For the text-containing cell, return its midpoint in (x, y) coordinate format. 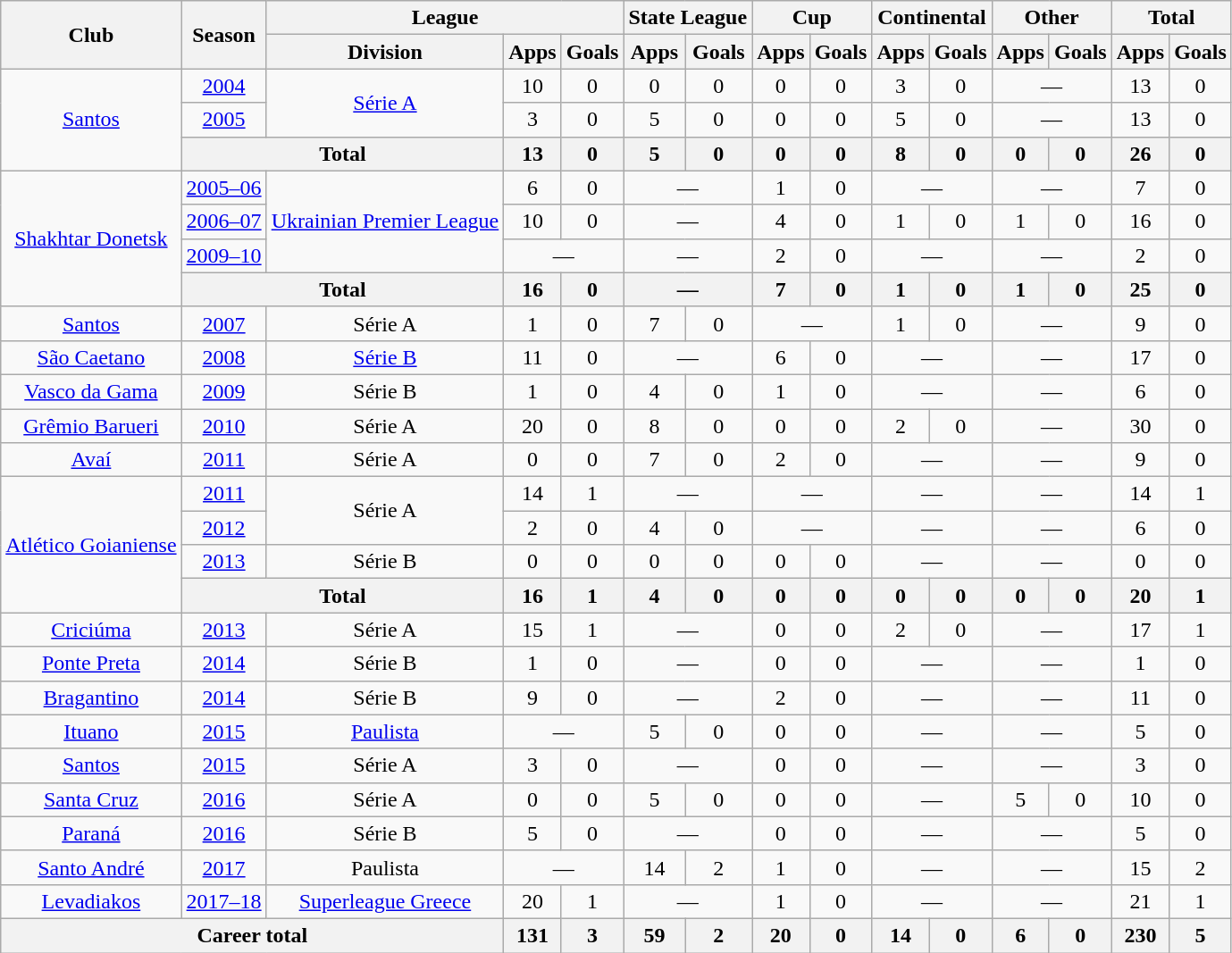
Shakhtar Donetsk (91, 238)
26 (1140, 154)
2017 (223, 867)
Club (91, 35)
59 (654, 935)
2006–07 (223, 222)
2007 (223, 323)
2009 (223, 391)
Criciúma (91, 630)
2017–18 (223, 901)
25 (1140, 289)
State League (688, 18)
Other (1052, 18)
2008 (223, 357)
Bragantino (91, 698)
2004 (223, 86)
Ituano (91, 731)
2005 (223, 120)
Santa Cruz (91, 799)
131 (532, 935)
2010 (223, 426)
Paraná (91, 833)
League (445, 18)
Ukrainian Premier League (385, 222)
Continental (932, 18)
Santo André (91, 867)
Superleague Greece (385, 901)
Vasco da Gama (91, 391)
2005–06 (223, 188)
São Caetano (91, 357)
Atlético Goianiense (91, 545)
2009–10 (223, 255)
Career total (252, 935)
2012 (223, 528)
30 (1140, 426)
21 (1140, 901)
Ponte Preta (91, 664)
Grêmio Barueri (91, 426)
230 (1140, 935)
Season (223, 35)
Cup (812, 18)
Division (385, 52)
Avaí (91, 460)
Levadiakos (91, 901)
